Search for the cell housing the specified text and yield its [x, y] center coordinate. 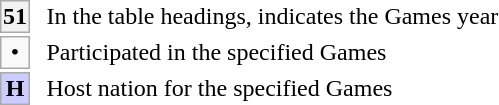
H [15, 88]
51 [15, 16]
• [15, 52]
